Capture the cell that displays the provided text and extract its [x, y] central coordinate. 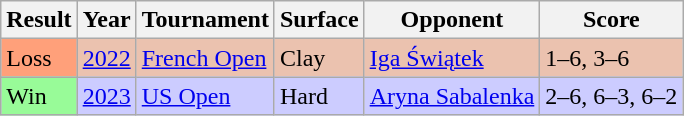
Iga Świątek [452, 58]
1–6, 3–6 [612, 58]
Score [612, 20]
Year [106, 20]
Surface [319, 20]
Clay [319, 58]
Win [39, 96]
Result [39, 20]
Loss [39, 58]
French Open [205, 58]
2–6, 6–3, 6–2 [612, 96]
US Open [205, 96]
Aryna Sabalenka [452, 96]
Hard [319, 96]
Tournament [205, 20]
2022 [106, 58]
2023 [106, 96]
Opponent [452, 20]
